Provide the [x, y] coordinate of the cell's center where the given text is located.  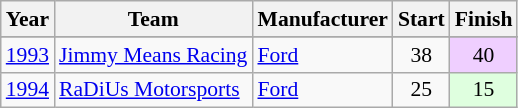
25 [422, 90]
40 [484, 55]
Year [28, 19]
Team [153, 19]
RaDiUs Motorsports [153, 90]
15 [484, 90]
Jimmy Means Racing [153, 55]
38 [422, 55]
1993 [28, 55]
1994 [28, 90]
Start [422, 19]
Manufacturer [322, 19]
Finish [484, 19]
